For the text-containing cell, return its midpoint in [X, Y] coordinate format. 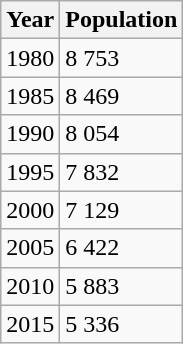
8 469 [122, 96]
1980 [30, 58]
Population [122, 20]
2010 [30, 286]
7 832 [122, 172]
8 753 [122, 58]
1995 [30, 172]
Year [30, 20]
7 129 [122, 210]
2015 [30, 324]
5 883 [122, 286]
2005 [30, 248]
1985 [30, 96]
8 054 [122, 134]
2000 [30, 210]
1990 [30, 134]
6 422 [122, 248]
5 336 [122, 324]
